Scan for the cell matching the given text and deliver its [X, Y] coordinate at center. 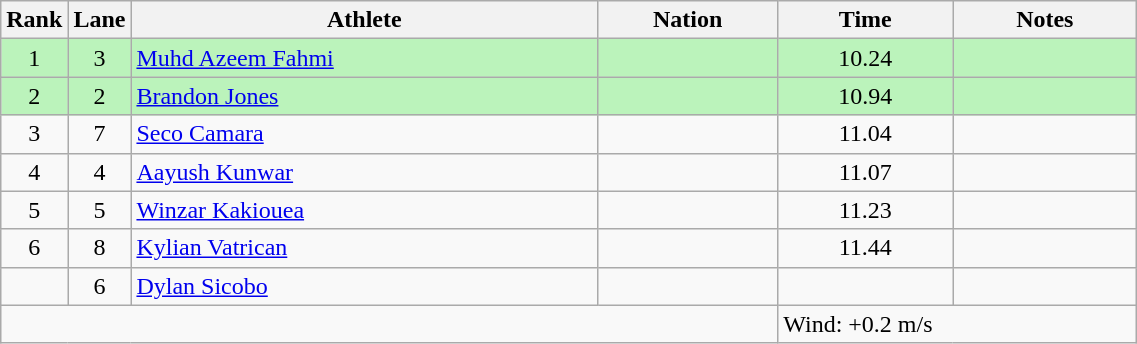
Dylan Sicobo [364, 286]
Nation [688, 20]
7 [100, 134]
Wind: +0.2 m/s [958, 324]
11.44 [866, 248]
Kylian Vatrican [364, 248]
Aayush Kunwar [364, 172]
Brandon Jones [364, 96]
8 [100, 248]
Athlete [364, 20]
Muhd Azeem Fahmi [364, 58]
10.94 [866, 96]
Rank [34, 20]
Time [866, 20]
10.24 [866, 58]
Lane [100, 20]
11.04 [866, 134]
11.07 [866, 172]
11.23 [866, 210]
Seco Camara [364, 134]
Notes [1045, 20]
1 [34, 58]
Winzar Kakiouea [364, 210]
